Detect which cell encompasses the target text, then output its (x, y) center coordinate. 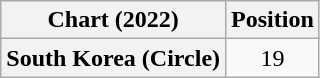
Chart (2022) (114, 20)
Position (273, 20)
19 (273, 58)
South Korea (Circle) (114, 58)
